Return the (X, Y) coordinate for the center point of the cell that contains the specified text.  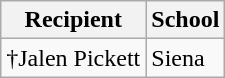
School (186, 20)
Recipient (74, 20)
Siena (186, 58)
†Jalen Pickett (74, 58)
